Provide the (x, y) coordinate of the cell's center where the given text is located.  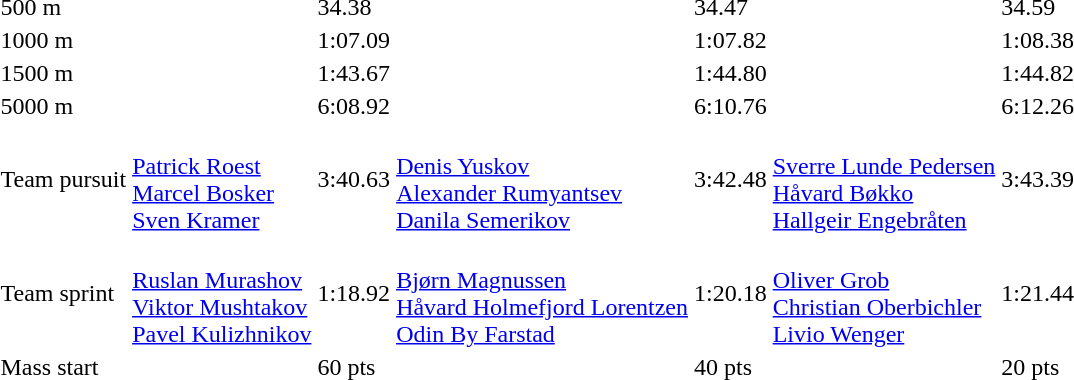
6:08.92 (354, 106)
Bjørn MagnussenHåvard Holmefjord LorentzenOdin By Farstad (542, 294)
3:40.63 (354, 180)
Ruslan MurashovViktor MushtakovPavel Kulizhnikov (222, 294)
1:18.92 (354, 294)
1:20.18 (731, 294)
Patrick RoestMarcel BoskerSven Kramer (222, 180)
Sverre Lunde PedersenHåvard BøkkoHallgeir Engebråten (884, 180)
1:07.82 (731, 40)
1:07.09 (354, 40)
6:10.76 (731, 106)
3:42.48 (731, 180)
Denis YuskovAlexander RumyantsevDanila Semerikov (542, 180)
Oliver GrobChristian OberbichlerLivio Wenger (884, 294)
1:43.67 (354, 73)
1:44.80 (731, 73)
